Find where the given text appears and provide that cell's center as (X, Y) coordinate. 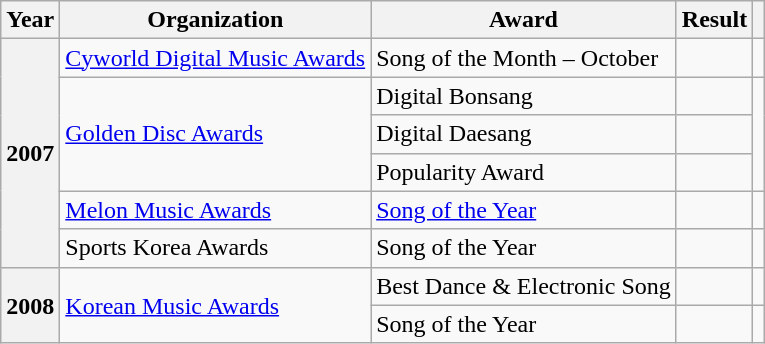
Sports Korea Awards (216, 248)
Melon Music Awards (216, 210)
Award (524, 20)
Korean Music Awards (216, 305)
Result (714, 20)
2007 (30, 153)
Digital Bonsang (524, 96)
Cyworld Digital Music Awards (216, 58)
Digital Daesang (524, 134)
Organization (216, 20)
2008 (30, 305)
Year (30, 20)
Golden Disc Awards (216, 134)
Popularity Award (524, 172)
Song of the Month – October (524, 58)
Best Dance & Electronic Song (524, 286)
